Scan for the cell matching the given text and deliver its [x, y] coordinate at center. 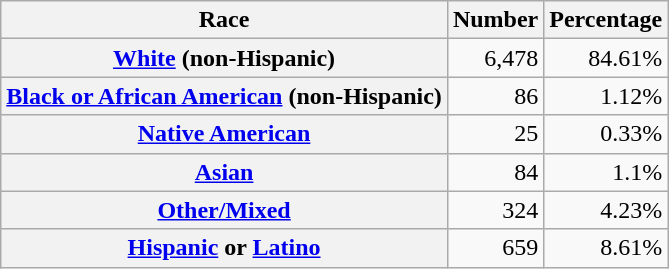
1.12% [606, 96]
Race [224, 20]
324 [495, 210]
25 [495, 134]
4.23% [606, 210]
84 [495, 172]
Number [495, 20]
Hispanic or Latino [224, 248]
Percentage [606, 20]
White (non-Hispanic) [224, 58]
Native American [224, 134]
Black or African American (non-Hispanic) [224, 96]
Asian [224, 172]
659 [495, 248]
86 [495, 96]
Other/Mixed [224, 210]
6,478 [495, 58]
84.61% [606, 58]
1.1% [606, 172]
8.61% [606, 248]
0.33% [606, 134]
